From the cell containing the given text, extract its center point as (x, y) coordinate. 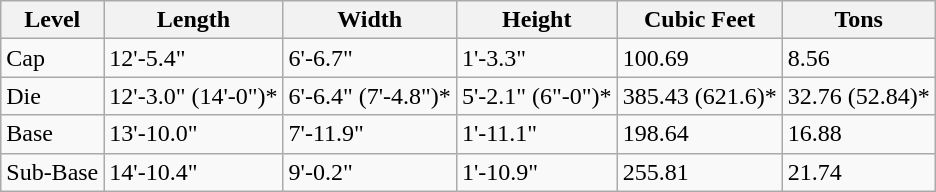
Base (52, 134)
12'-3.0" (14'-0")* (194, 96)
7'-11.9" (370, 134)
Cap (52, 58)
14'-10.4" (194, 172)
1'-10.9" (536, 172)
Die (52, 96)
Height (536, 20)
Tons (858, 20)
Width (370, 20)
Length (194, 20)
16.88 (858, 134)
6'-6.7" (370, 58)
21.74 (858, 172)
8.56 (858, 58)
Level (52, 20)
Cubic Feet (700, 20)
13'-10.0" (194, 134)
100.69 (700, 58)
9'-0.2" (370, 172)
385.43 (621.6)* (700, 96)
1'-3.3" (536, 58)
1'-11.1" (536, 134)
Sub-Base (52, 172)
12'-5.4" (194, 58)
198.64 (700, 134)
32.76 (52.84)* (858, 96)
5'-2.1" (6"-0")* (536, 96)
255.81 (700, 172)
6'-6.4" (7'-4.8")* (370, 96)
